Extract the (X, Y) coordinate from the center of the cell holding the provided text.  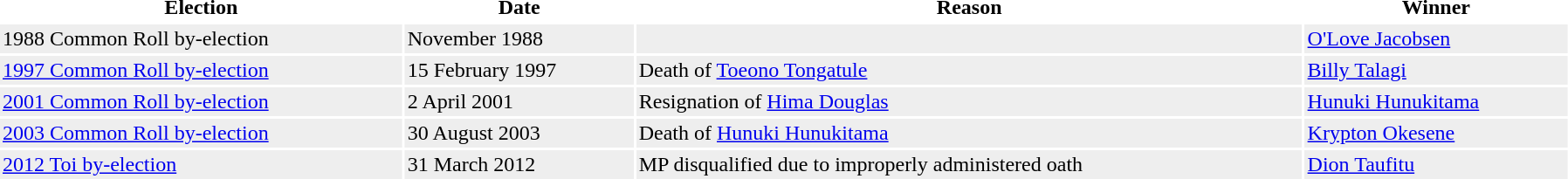
1997 Common Roll by-election (201, 70)
Dion Taufitu (1437, 164)
Billy Talagi (1437, 70)
2001 Common Roll by-election (201, 101)
Death of Toeono Tongatule (969, 70)
2012 Toi by-election (201, 164)
O'Love Jacobsen (1437, 38)
Krypton Okesene (1437, 133)
Resignation of Hima Douglas (969, 101)
MP disqualified due to improperly administered oath (969, 164)
15 February 1997 (519, 70)
1988 Common Roll by-election (201, 38)
2003 Common Roll by-election (201, 133)
Death of Hunuki Hunukitama (969, 133)
Hunuki Hunukitama (1437, 101)
2 April 2001 (519, 101)
31 March 2012 (519, 164)
November 1988 (519, 38)
30 August 2003 (519, 133)
